For the text-containing cell, return its midpoint in [x, y] coordinate format. 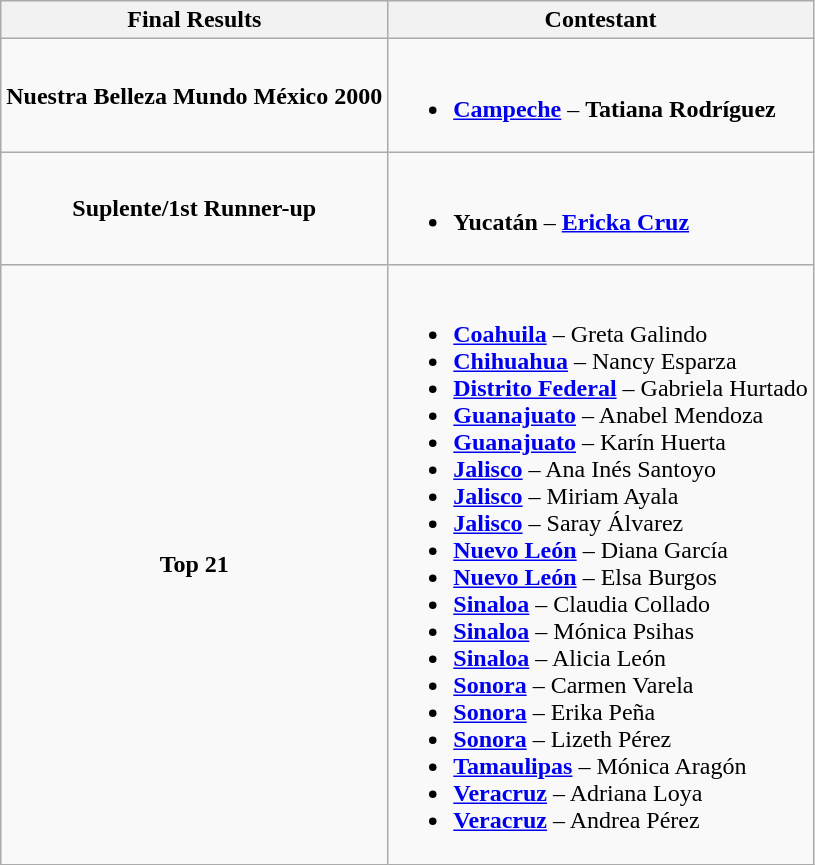
Campeche – Tatiana Rodríguez [601, 96]
Nuestra Belleza Mundo México 2000 [194, 96]
Suplente/1st Runner-up [194, 208]
Yucatán – Ericka Cruz [601, 208]
Final Results [194, 20]
Contestant [601, 20]
Top 21 [194, 564]
